Search for the cell housing the specified text and yield its [x, y] center coordinate. 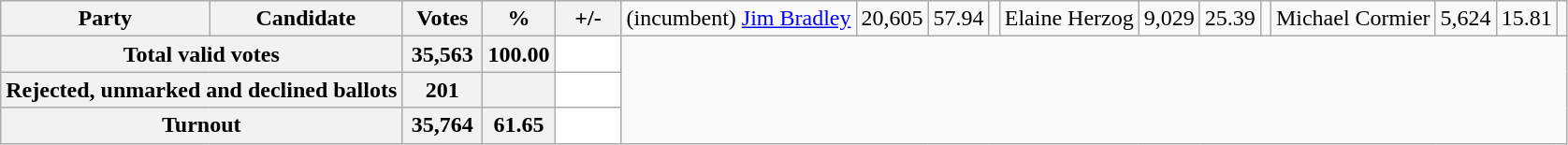
Total valid votes [202, 54]
100.00 [518, 54]
Rejected, unmarked and declined ballots [202, 90]
Elaine Herzog [1068, 19]
(incumbent) Jim Bradley [739, 19]
25.39 [1229, 19]
35,764 [443, 125]
20,605 [893, 19]
% [518, 19]
61.65 [518, 125]
+/- [588, 19]
9,029 [1169, 19]
Candidate [306, 19]
Party [105, 19]
201 [443, 90]
Michael Cormier [1353, 19]
Turnout [202, 125]
35,563 [443, 54]
57.94 [958, 19]
5,624 [1465, 19]
Votes [443, 19]
15.81 [1527, 19]
